Provide the [x, y] coordinate of the cell's center where the given text is located.  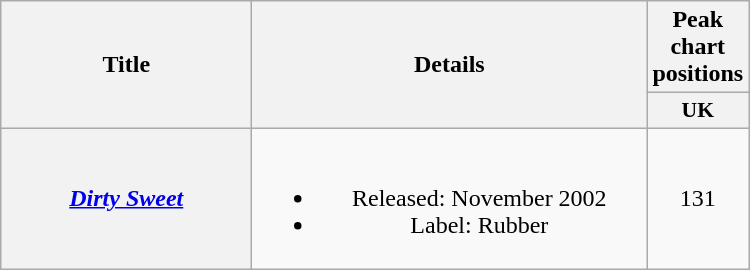
Dirty Sweet [126, 198]
Details [450, 65]
Peak chart positions [698, 47]
131 [698, 198]
UK [698, 111]
Title [126, 65]
Released: November 2002Label: Rubber [450, 198]
